Return the (X, Y) coordinate for the center point of the cell that contains the specified text.  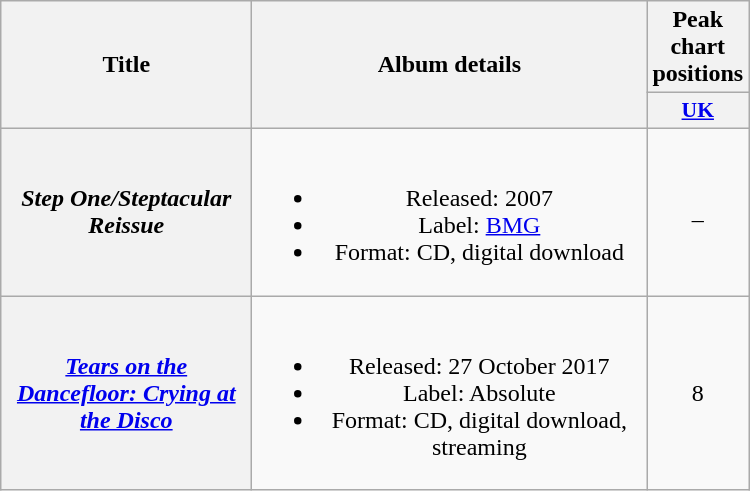
8 (698, 393)
_ (698, 212)
Title (126, 65)
Released: 27 October 2017Label: AbsoluteFormat: CD, digital download, streaming (450, 393)
Peak chartpositions (698, 47)
Album details (450, 65)
Tears on the Dancefloor: Crying at the Disco (126, 393)
Step One/Steptacular Reissue (126, 212)
Released: 2007Label: BMGFormat: CD, digital download (450, 212)
UK (698, 111)
